For the text-containing cell, return its midpoint in (X, Y) coordinate format. 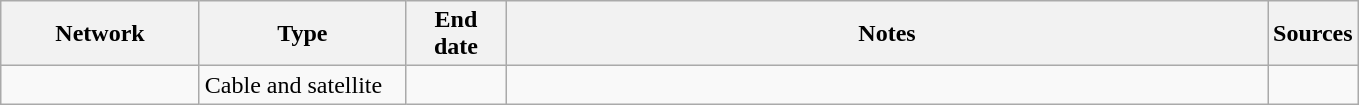
Sources (1314, 34)
Notes (886, 34)
Network (100, 34)
End date (456, 34)
Type (302, 34)
Cable and satellite (302, 85)
